Determine the [x, y] coordinate at the center of the cell enclosing the given text.  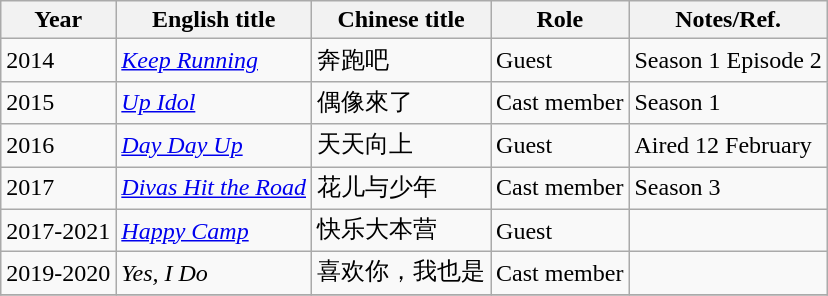
Season 1 [728, 102]
Aired 12 February [728, 146]
2017 [58, 188]
2015 [58, 102]
2017-2021 [58, 230]
Yes, I Do [214, 274]
Happy Camp [214, 230]
Season 3 [728, 188]
2019-2020 [58, 274]
Notes/Ref. [728, 20]
Day Day Up [214, 146]
Year [58, 20]
偶像來了 [402, 102]
English title [214, 20]
Keep Running [214, 60]
Chinese title [402, 20]
花儿与少年 [402, 188]
天天向上 [402, 146]
快乐大本营 [402, 230]
Role [560, 20]
喜欢你，我也是 [402, 274]
2016 [58, 146]
Divas Hit the Road [214, 188]
Season 1 Episode 2 [728, 60]
奔跑吧 [402, 60]
Up Idol [214, 102]
2014 [58, 60]
